Search for the cell housing the specified text and yield its [X, Y] center coordinate. 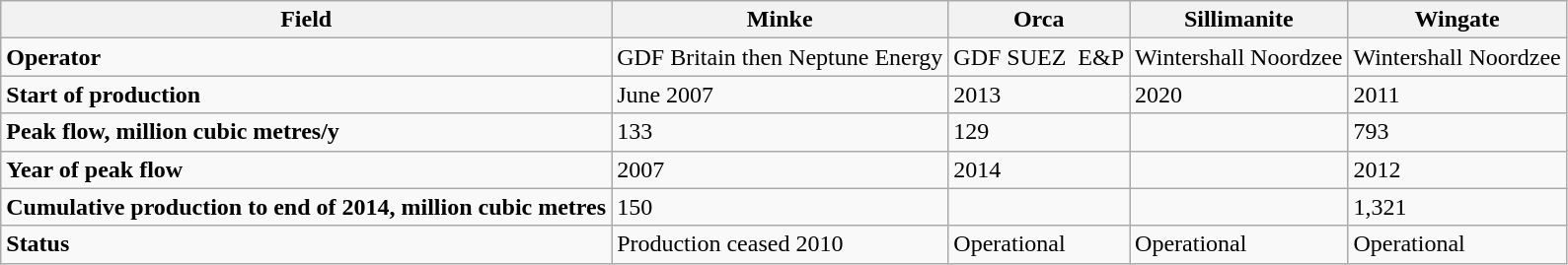
Year of peak flow [306, 169]
150 [780, 207]
129 [1039, 132]
Wingate [1456, 20]
133 [780, 132]
GDF Britain then Neptune Energy [780, 57]
1,321 [1456, 207]
2013 [1039, 95]
Orca [1039, 20]
Production ceased 2010 [780, 244]
2020 [1239, 95]
Start of production [306, 95]
2007 [780, 169]
2011 [1456, 95]
Minke [780, 20]
Operator [306, 57]
Sillimanite [1239, 20]
793 [1456, 132]
GDF SUEZ E&P [1039, 57]
June 2007 [780, 95]
Status [306, 244]
2014 [1039, 169]
Cumulative production to end of 2014, million cubic metres [306, 207]
2012 [1456, 169]
Field [306, 20]
Peak flow, million cubic metres/y [306, 132]
